Search for the cell housing the specified text and yield its [X, Y] center coordinate. 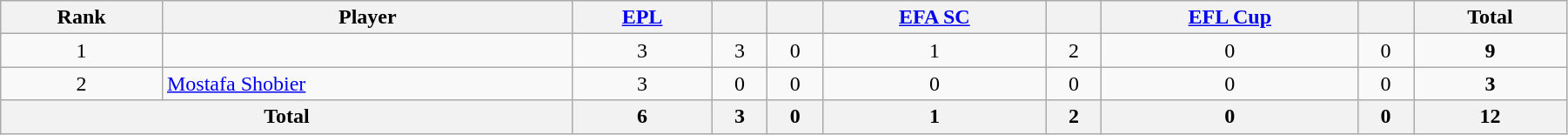
12 [1490, 117]
EFA SC [935, 17]
Mostafa Shobier [367, 84]
Player [367, 17]
6 [642, 117]
EFL Cup [1230, 17]
Rank [82, 17]
9 [1490, 51]
EPL [642, 17]
